Identify which cell holds the provided text, then report its [x, y] central coordinate. 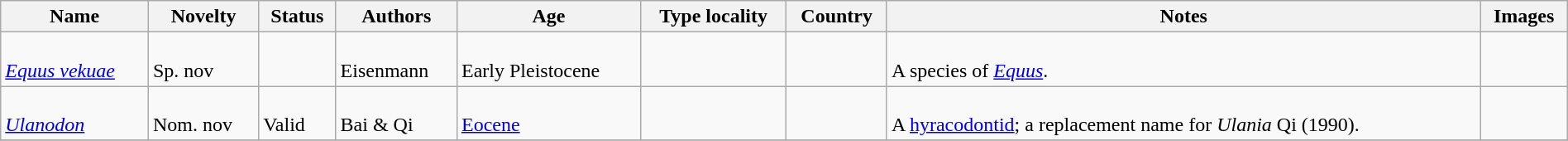
Eisenmann [396, 60]
Country [837, 17]
Ulanodon [74, 113]
Notes [1183, 17]
Age [548, 17]
Eocene [548, 113]
Early Pleistocene [548, 60]
Images [1523, 17]
Sp. nov [203, 60]
Bai & Qi [396, 113]
Type locality [713, 17]
Novelty [203, 17]
Authors [396, 17]
A species of Equus. [1183, 60]
A hyracodontid; a replacement name for Ulania Qi (1990). [1183, 113]
Name [74, 17]
Equus vekuae [74, 60]
Status [298, 17]
Valid [298, 113]
Nom. nov [203, 113]
